For the text-containing cell, return its midpoint in (X, Y) coordinate format. 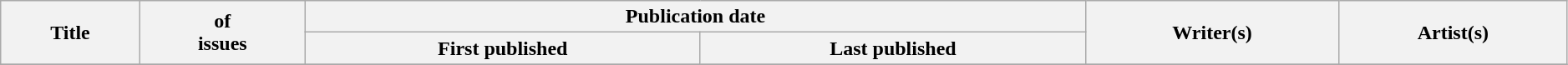
ofissues (222, 32)
Artist(s) (1453, 32)
Writer(s) (1213, 32)
Title (70, 32)
First published (503, 48)
Last published (893, 48)
Publication date (695, 17)
